Detect which cell encompasses the target text, then output its [x, y] center coordinate. 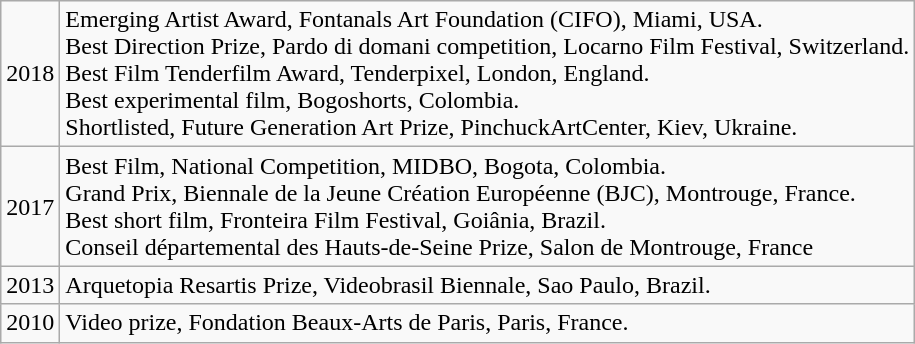
2013 [30, 285]
2017 [30, 206]
Video prize, Fondation Beaux-Arts de Paris, Paris, France. [488, 323]
2018 [30, 74]
2010 [30, 323]
Arquetopia Resartis Prize, Videobrasil Biennale, Sao Paulo, Brazil. [488, 285]
